Provide the [X, Y] coordinate of the cell's center where the given text is located.  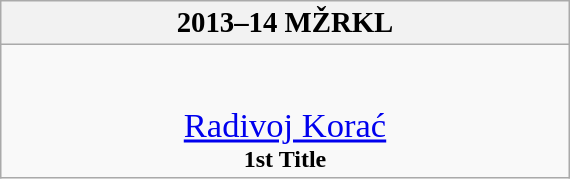
2013–14 MŽRKL [284, 23]
Radivoj Korać1st Title [284, 112]
